Detect which cell encompasses the target text, then output its [x, y] center coordinate. 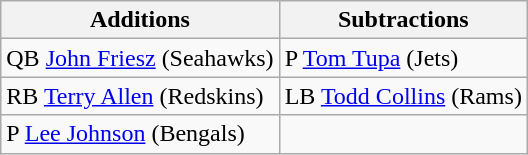
LB Todd Collins (Rams) [403, 96]
Additions [140, 20]
Subtractions [403, 20]
P Lee Johnson (Bengals) [140, 134]
RB Terry Allen (Redskins) [140, 96]
P Tom Tupa (Jets) [403, 58]
QB John Friesz (Seahawks) [140, 58]
